Determine the [X, Y] coordinate at the center of the cell enclosing the given text.  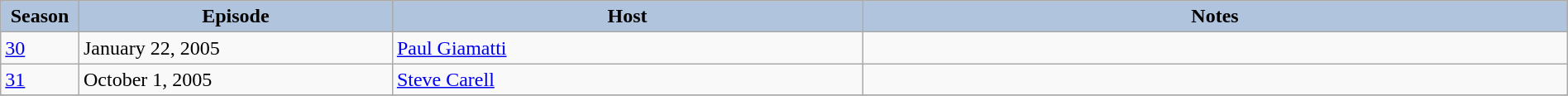
Host [627, 17]
Season [40, 17]
Paul Giamatti [627, 48]
Notes [1216, 17]
30 [40, 48]
January 22, 2005 [235, 48]
Steve Carell [627, 79]
31 [40, 79]
October 1, 2005 [235, 79]
Episode [235, 17]
